Extract the (x, y) coordinate from the center of the cell holding the provided text.  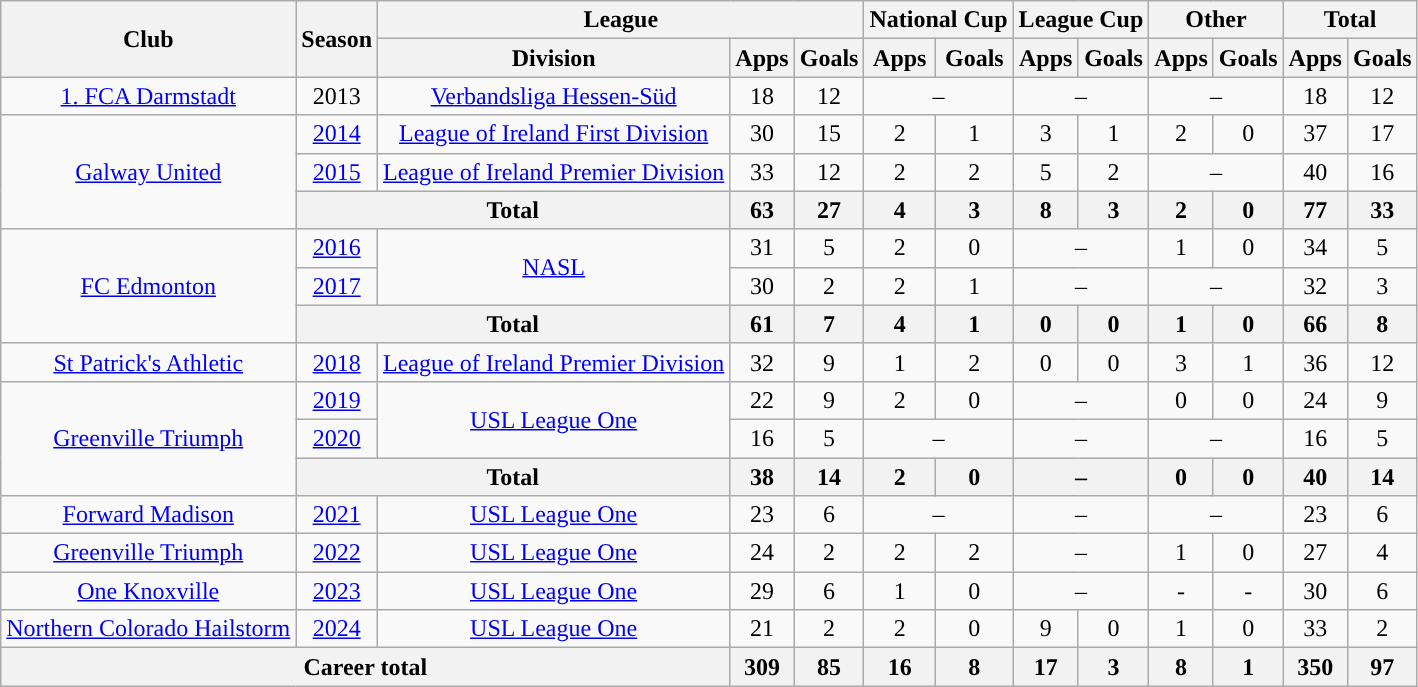
31 (762, 248)
League of Ireland First Division (554, 134)
2018 (337, 362)
One Knoxville (148, 591)
2015 (337, 172)
350 (1315, 667)
FC Edmonton (148, 286)
2024 (337, 629)
St Patrick's Athletic (148, 362)
34 (1315, 248)
2022 (337, 553)
Season (337, 39)
61 (762, 324)
Division (554, 58)
1. FCA Darmstadt (148, 96)
29 (762, 591)
77 (1315, 210)
63 (762, 210)
National Cup (938, 20)
Career total (366, 667)
85 (829, 667)
Galway United (148, 172)
Other (1216, 20)
2013 (337, 96)
2021 (337, 515)
Northern Colorado Hailstorm (148, 629)
2016 (337, 248)
2017 (337, 286)
309 (762, 667)
21 (762, 629)
Club (148, 39)
2020 (337, 438)
2019 (337, 400)
97 (1382, 667)
2014 (337, 134)
15 (829, 134)
38 (762, 477)
League (621, 20)
2023 (337, 591)
37 (1315, 134)
League Cup (1081, 20)
Forward Madison (148, 515)
Verbandsliga Hessen-Süd (554, 96)
7 (829, 324)
36 (1315, 362)
NASL (554, 267)
66 (1315, 324)
22 (762, 400)
